Output the [x, y] coordinate of the center of the cell containing the given text.  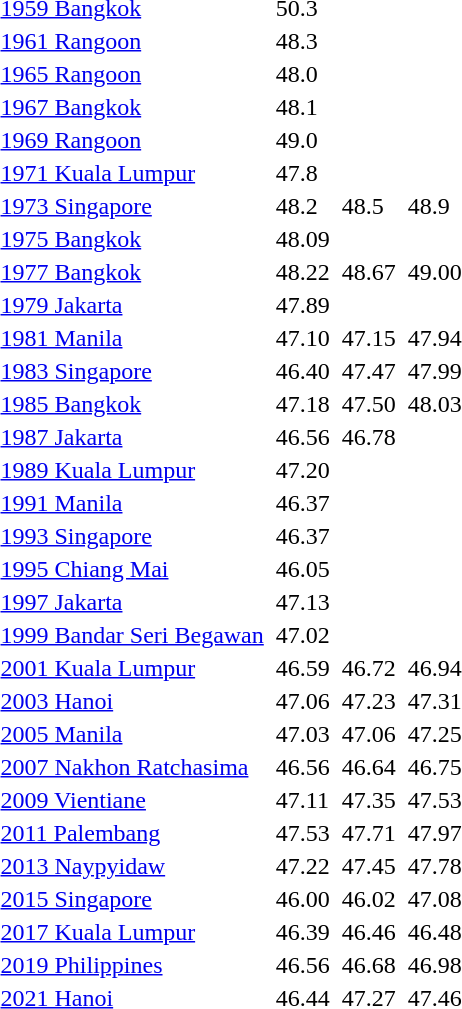
48.1 [302, 107]
46.00 [302, 899]
47.23 [368, 701]
47.11 [302, 800]
47.15 [368, 338]
47.18 [302, 404]
47.89 [302, 305]
49.0 [302, 140]
47.50 [368, 404]
47.71 [368, 833]
46.02 [368, 899]
48.5 [368, 206]
47.45 [368, 866]
46.64 [368, 767]
47.8 [302, 173]
46.40 [302, 371]
47.03 [302, 734]
48.3 [302, 41]
46.68 [368, 965]
47.53 [302, 833]
47.35 [368, 800]
46.72 [368, 668]
47.20 [302, 470]
48.2 [302, 206]
47.13 [302, 602]
46.05 [302, 569]
48.22 [302, 272]
46.39 [302, 932]
47.47 [368, 371]
48.09 [302, 239]
48.67 [368, 272]
46.78 [368, 437]
46.46 [368, 932]
47.22 [302, 866]
47.10 [302, 338]
47.02 [302, 635]
48.0 [302, 74]
46.59 [302, 668]
